Return the (x, y) coordinate for the center point of the cell that contains the specified text.  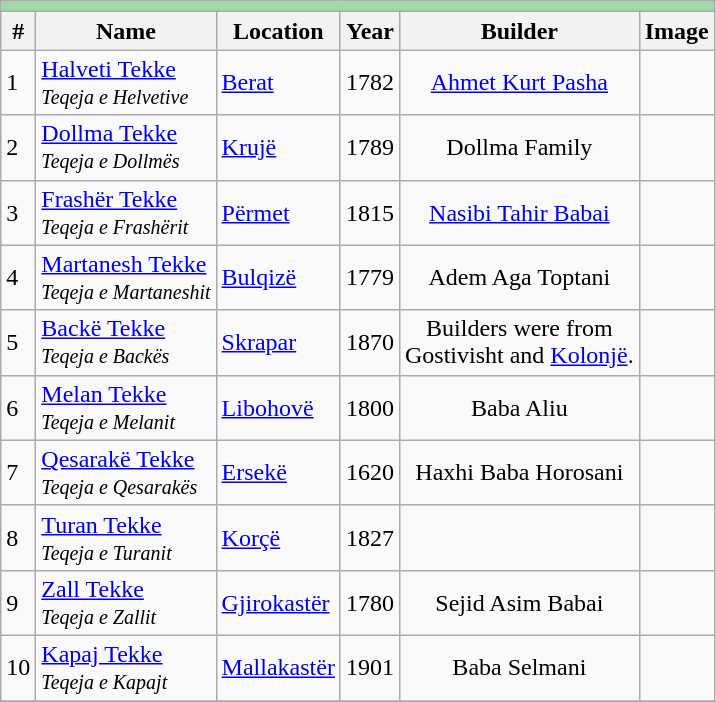
Melan TekkeTeqeja e Melanit (126, 408)
Libohovë (278, 408)
Qesarakë TekkeTeqeja e Qesarakës (126, 472)
# (18, 31)
Bulqizë (278, 278)
10 (18, 668)
Dollma Family (519, 148)
Halveti TekkeTeqeja e Helvetive (126, 82)
Berat (278, 82)
Zall TekkeTeqeja e Zallit (126, 602)
Backë TekkeTeqeja e Backës (126, 342)
9 (18, 602)
1789 (370, 148)
Baba Selmani (519, 668)
Ahmet Kurt Pasha (519, 82)
1815 (370, 212)
Builders were from Gostivisht and Kolonjë. (519, 342)
Sejid Asim Babai (519, 602)
1800 (370, 408)
Dollma TekkeTeqeja e Dollmës (126, 148)
Kapaj TekkeTeqeja e Kapajt (126, 668)
1870 (370, 342)
Mallakastër (278, 668)
Name (126, 31)
Nasibi Tahir Babai (519, 212)
Year (370, 31)
1901 (370, 668)
8 (18, 538)
6 (18, 408)
Korçë (278, 538)
3 (18, 212)
Skrapar (278, 342)
Adem Aga Toptani (519, 278)
Gjirokastër (278, 602)
Baba Aliu (519, 408)
1827 (370, 538)
Image (676, 31)
7 (18, 472)
Turan TekkeTeqeja e Turanit (126, 538)
Frashër TekkeTeqeja e Frashërit (126, 212)
4 (18, 278)
1 (18, 82)
1782 (370, 82)
5 (18, 342)
Builder (519, 31)
Haxhi Baba Horosani (519, 472)
Martanesh TekkeTeqeja e Martaneshit (126, 278)
Location (278, 31)
1780 (370, 602)
1620 (370, 472)
Krujë (278, 148)
Përmet (278, 212)
1779 (370, 278)
Ersekë (278, 472)
2 (18, 148)
